Return the [X, Y] coordinate for the center point of the cell that contains the specified text.  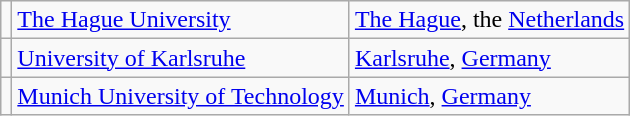
The Hague University [181, 20]
Karlsruhe, Germany [489, 58]
The Hague, the Netherlands [489, 20]
Munich University of Technology [181, 96]
University of Karlsruhe [181, 58]
Munich, Germany [489, 96]
